Detect which cell encompasses the target text, then output its [x, y] center coordinate. 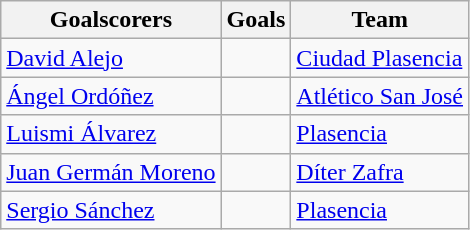
Atlético San José [380, 96]
Ciudad Plasencia [380, 58]
Juan Germán Moreno [111, 172]
Sergio Sánchez [111, 210]
David Alejo [111, 58]
Díter Zafra [380, 172]
Luismi Álvarez [111, 134]
Team [380, 20]
Goals [256, 20]
Goalscorers [111, 20]
Ángel Ordóñez [111, 96]
